Scan for the cell matching the given text and deliver its [x, y] coordinate at center. 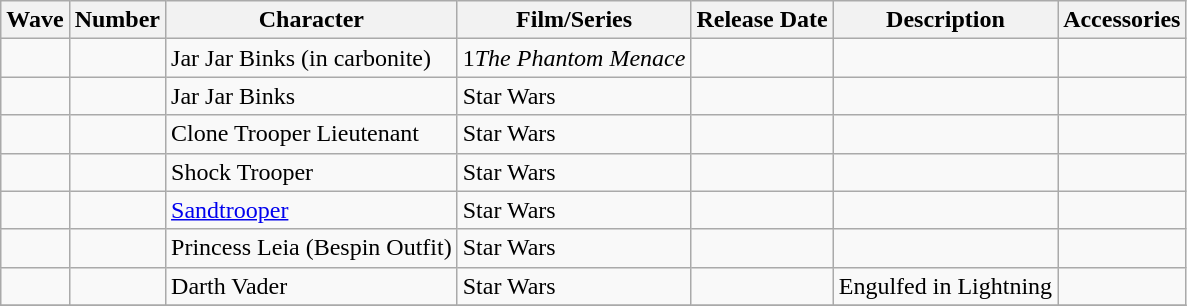
1The Phantom Menace [574, 58]
Darth Vader [312, 286]
Description [945, 20]
Princess Leia (Bespin Outfit) [312, 248]
Film/Series [574, 20]
Jar Jar Binks (in carbonite) [312, 58]
Shock Trooper [312, 172]
Character [312, 20]
Release Date [762, 20]
Sandtrooper [312, 210]
Number [117, 20]
Engulfed in Lightning [945, 286]
Accessories [1122, 20]
Jar Jar Binks [312, 96]
Wave [35, 20]
Clone Trooper Lieutenant [312, 134]
